Scan for the cell matching the given text and deliver its (X, Y) coordinate at center. 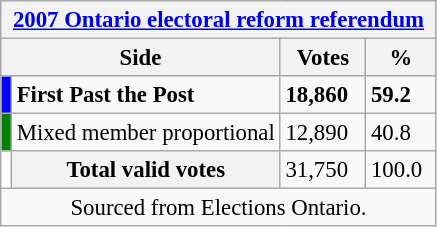
Sourced from Elections Ontario. (219, 208)
First Past the Post (146, 95)
2007 Ontario electoral reform referendum (219, 20)
Total valid votes (146, 170)
% (402, 58)
31,750 (323, 170)
Side (140, 58)
Votes (323, 58)
12,890 (323, 133)
59.2 (402, 95)
100.0 (402, 170)
40.8 (402, 133)
Mixed member proportional (146, 133)
18,860 (323, 95)
